Return [x, y] of the center of cell containing provided text 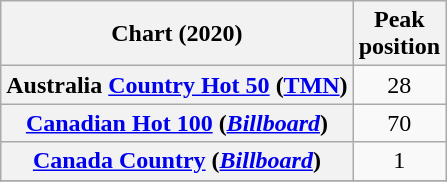
Peak position [399, 34]
Canadian Hot 100 (Billboard) [177, 123]
Canada Country (Billboard) [177, 161]
1 [399, 161]
70 [399, 123]
Chart (2020) [177, 34]
28 [399, 85]
Australia Country Hot 50 (TMN) [177, 85]
